From the cell containing the given text, extract its center point as [X, Y] coordinate. 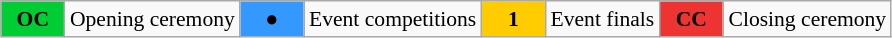
CC [691, 19]
1 [513, 19]
Event competitions [392, 19]
Closing ceremony [807, 19]
Event finals [602, 19]
● [272, 19]
Opening ceremony [152, 19]
OC [33, 19]
